Determine the [X, Y] coordinate at the center of the cell enclosing the given text.  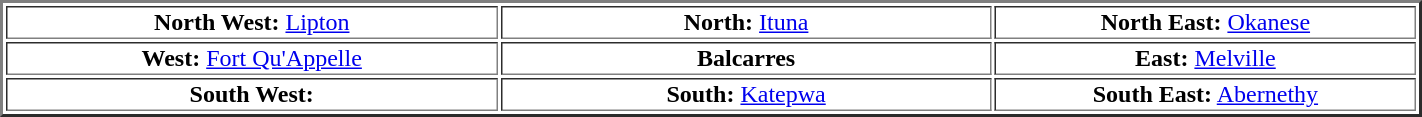
Balcarres [746, 58]
North West: Lipton [252, 22]
North East: Okanese [1206, 22]
South West: [252, 94]
North: Ituna [746, 22]
South: Katepwa [746, 94]
East: Melville [1206, 58]
South East: Abernethy [1206, 94]
West: Fort Qu'Appelle [252, 58]
